Provide the [X, Y] coordinate of the cell's center where the given text is located.  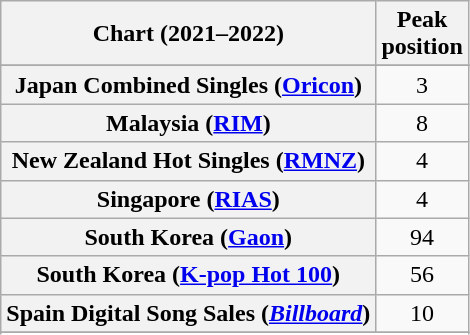
Spain Digital Song Sales (Billboard) [188, 313]
8 [422, 123]
New Zealand Hot Singles (RMNZ) [188, 161]
Malaysia (RIM) [188, 123]
Chart (2021–2022) [188, 34]
94 [422, 237]
56 [422, 275]
10 [422, 313]
South Korea (K-pop Hot 100) [188, 275]
3 [422, 85]
Singapore (RIAS) [188, 199]
Japan Combined Singles (Oricon) [188, 85]
Peakposition [422, 34]
South Korea (Gaon) [188, 237]
